Return the (X, Y) coordinate for the center point of the cell that contains the specified text.  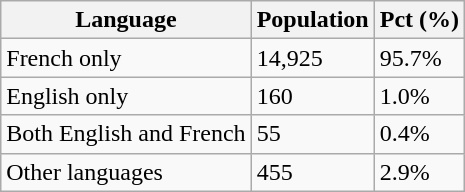
French only (126, 58)
Language (126, 20)
Pct (%) (419, 20)
160 (312, 96)
1.0% (419, 96)
95.7% (419, 58)
English only (126, 96)
455 (312, 172)
14,925 (312, 58)
Population (312, 20)
Other languages (126, 172)
55 (312, 134)
Both English and French (126, 134)
2.9% (419, 172)
0.4% (419, 134)
